From the cell containing the given text, extract its center point as [x, y] coordinate. 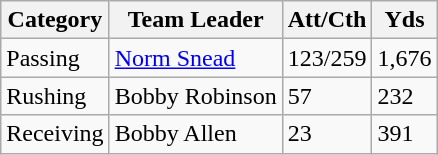
Yds [404, 20]
Bobby Robinson [196, 96]
Att/Cth [327, 20]
391 [404, 134]
Bobby Allen [196, 134]
1,676 [404, 58]
123/259 [327, 58]
Norm Snead [196, 58]
Team Leader [196, 20]
Category [55, 20]
Rushing [55, 96]
23 [327, 134]
Passing [55, 58]
Receiving [55, 134]
232 [404, 96]
57 [327, 96]
